Find where the given text appears and provide that cell's center as (x, y) coordinate. 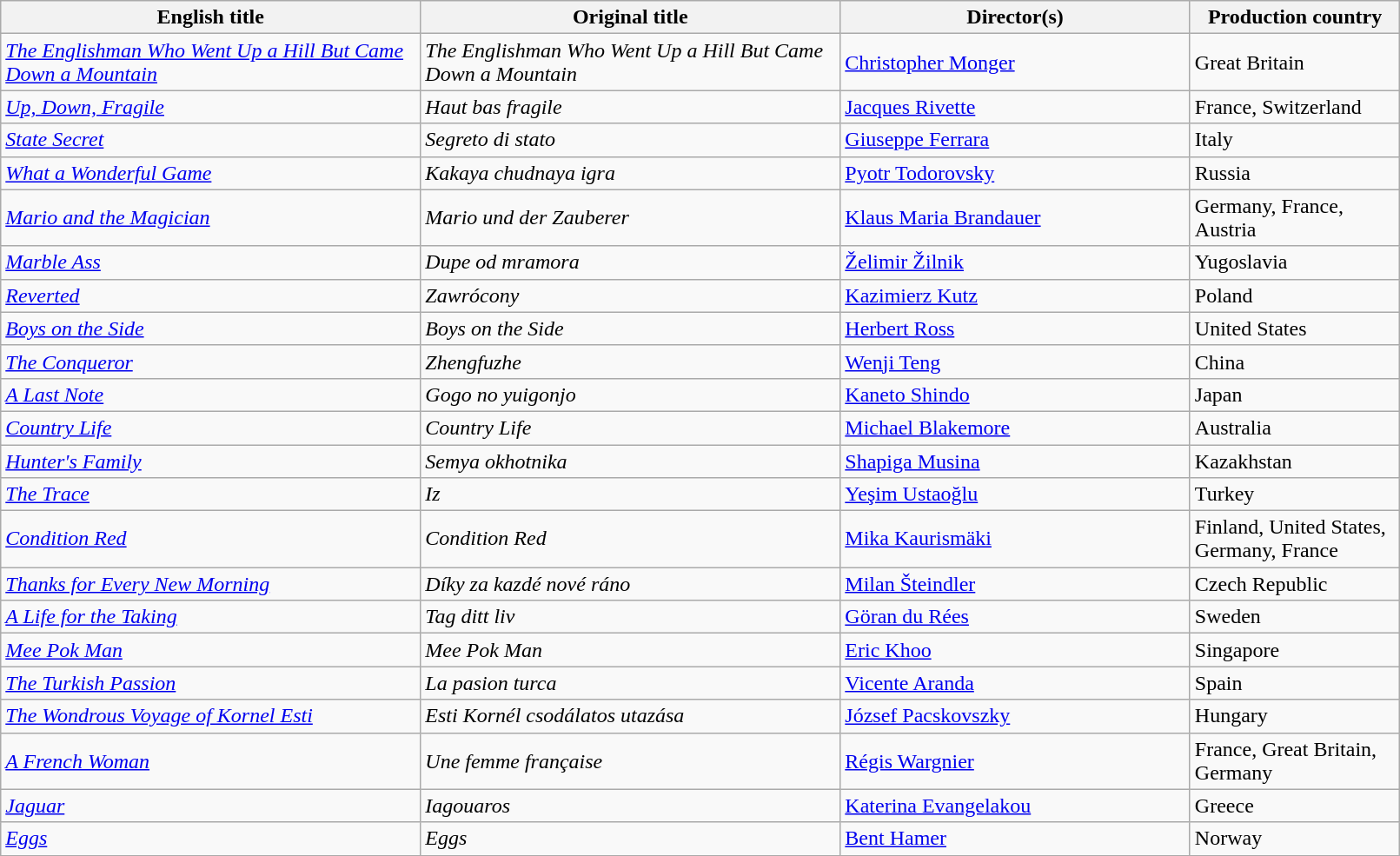
France, Switzerland (1295, 107)
Italy (1295, 140)
Une femme française (631, 761)
Díky za kazdé nové ráno (631, 584)
Katerina Evangelakou (1015, 806)
Finland, United States, Germany, France (1295, 539)
Pyotr Todorovsky (1015, 173)
Singapore (1295, 650)
Yeşim Ustaoğlu (1015, 494)
English title (210, 17)
Turkey (1295, 494)
A French Woman (210, 761)
Mika Kaurismäki (1015, 539)
József Pacskovszky (1015, 716)
Dupe od mramora (631, 262)
Poland (1295, 295)
Production country (1295, 17)
Marble Ass (210, 262)
Director(s) (1015, 17)
Germany, France, Austria (1295, 217)
Haut bas fragile (631, 107)
Göran du Rées (1015, 617)
Semya okhotnika (631, 461)
The Conqueror (210, 362)
Jacques Rivette (1015, 107)
Herbert Ross (1015, 328)
Hungary (1295, 716)
Régis Wargnier (1015, 761)
Thanks for Every New Morning (210, 584)
Gogo no yuigonjo (631, 395)
Japan (1295, 395)
Australia (1295, 428)
Jaguar (210, 806)
What a Wonderful Game (210, 173)
Giuseppe Ferrara (1015, 140)
Mario und der Zauberer (631, 217)
Great Britain (1295, 63)
Reverted (210, 295)
Kakaya chudnaya igra (631, 173)
Klaus Maria Brandauer (1015, 217)
Christopher Monger (1015, 63)
Iz (631, 494)
China (1295, 362)
Milan Šteindler (1015, 584)
Kaneto Shindo (1015, 395)
Spain (1295, 683)
Esti Kornél csodálatos utazása (631, 716)
Kazakhstan (1295, 461)
Original title (631, 17)
United States (1295, 328)
Zhengfuzhe (631, 362)
Mario and the Magician (210, 217)
Shapiga Musina (1015, 461)
Eric Khoo (1015, 650)
France, Great Britain, Germany (1295, 761)
Iagouaros (631, 806)
Michael Blakemore (1015, 428)
Vicente Aranda (1015, 683)
La pasion turca (631, 683)
Czech Republic (1295, 584)
Norway (1295, 839)
Bent Hamer (1015, 839)
Russia (1295, 173)
The Wondrous Voyage of Kornel Esti (210, 716)
Kazimierz Kutz (1015, 295)
Yugoslavia (1295, 262)
Sweden (1295, 617)
A Life for the Taking (210, 617)
A Last Note (210, 395)
Segreto di stato (631, 140)
Hunter's Family (210, 461)
Tag ditt liv (631, 617)
Želimir Žilnik (1015, 262)
The Turkish Passion (210, 683)
Wenji Teng (1015, 362)
State Secret (210, 140)
The Trace (210, 494)
Greece (1295, 806)
Up, Down, Fragile (210, 107)
Zawrócony (631, 295)
